Capture the cell that displays the provided text and extract its [x, y] central coordinate. 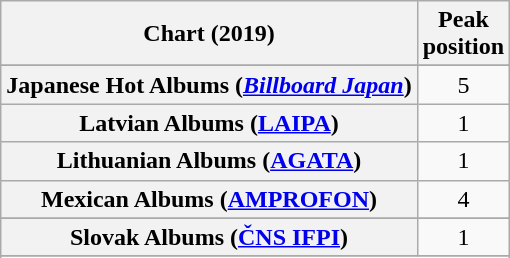
4 [463, 199]
Mexican Albums (AMPROFON) [209, 199]
Slovak Albums (ČNS IFPI) [209, 237]
Lithuanian Albums (AGATA) [209, 161]
Peakposition [463, 34]
5 [463, 85]
Chart (2019) [209, 34]
Latvian Albums (LAIPA) [209, 123]
Japanese Hot Albums (Billboard Japan) [209, 85]
